Return [X, Y] of the center of cell containing provided text 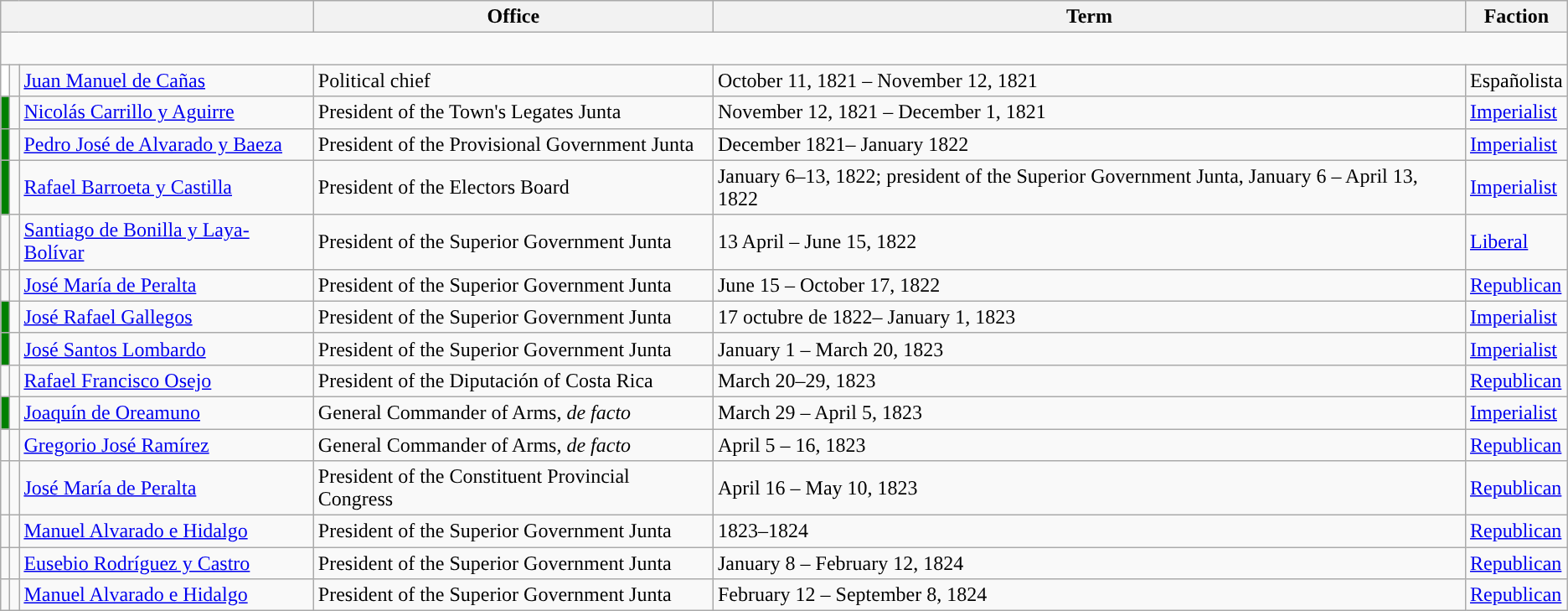
Juan Manuel de Cañas [166, 80]
President of the Diputación of Costa Rica [513, 381]
Rafael Barroeta y Castilla [166, 188]
President of the Electors Board [513, 188]
Nicolás Carrillo y Aguirre [166, 112]
November 12, 1821 – December 1, 1821 [1089, 112]
Españolista [1516, 80]
April 16 – May 10, 1823 [1089, 488]
José Rafael Gallegos [166, 317]
President of the Provisional Government Junta [513, 144]
Rafael Francisco Osejo [166, 381]
17 octubre de 1822– January 1, 1823 [1089, 317]
Faction [1516, 17]
June 15 – October 17, 1822 [1089, 285]
Office [513, 17]
April 5 – 16, 1823 [1089, 445]
Pedro José de Alvarado y Baeza [166, 144]
October 11, 1821 – November 12, 1821 [1089, 80]
13 April – June 15, 1822 [1089, 241]
José Santos Lombardo [166, 349]
March 20–29, 1823 [1089, 381]
Political chief [513, 80]
March 29 – April 5, 1823 [1089, 412]
1823–1824 [1089, 531]
January 1 – March 20, 1823 [1089, 349]
President of the Constituent Provincial Congress [513, 488]
Joaquín de Oreamuno [166, 412]
Term [1089, 17]
Liberal [1516, 241]
February 12 – September 8, 1824 [1089, 595]
January 6–13, 1822; president of the Superior Government Junta, January 6 – April 13, 1822 [1089, 188]
Santiago de Bonilla y Laya-Bolívar [166, 241]
President of the Town's Legates Junta [513, 112]
December 1821– January 1822 [1089, 144]
January 8 – February 12, 1824 [1089, 563]
Gregorio José Ramírez [166, 445]
Eusebio Rodríguez y Castro [166, 563]
